Locate the cell with the specified text and output its (X, Y) center coordinate. 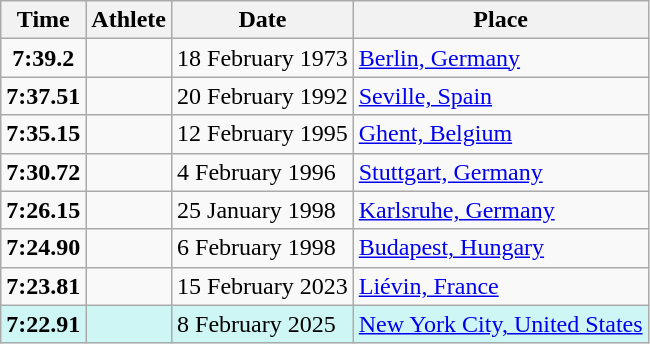
8 February 2025 (263, 324)
Berlin, Germany (500, 58)
15 February 2023 (263, 286)
20 February 1992 (263, 96)
18 February 1973 (263, 58)
7:30.72 (44, 172)
Karlsruhe, Germany (500, 210)
Time (44, 20)
Place (500, 20)
New York City, United States (500, 324)
7:35.15 (44, 134)
12 February 1995 (263, 134)
Seville, Spain (500, 96)
7:26.15 (44, 210)
7:23.81 (44, 286)
7:37.51 (44, 96)
4 February 1996 (263, 172)
6 February 1998 (263, 248)
7:24.90 (44, 248)
Stuttgart, Germany (500, 172)
7:39.2 (44, 58)
Ghent, Belgium (500, 134)
Liévin, France (500, 286)
Date (263, 20)
Budapest, Hungary (500, 248)
7:22.91 (44, 324)
Athlete (129, 20)
25 January 1998 (263, 210)
